Locate the cell with the specified text and output its (X, Y) center coordinate. 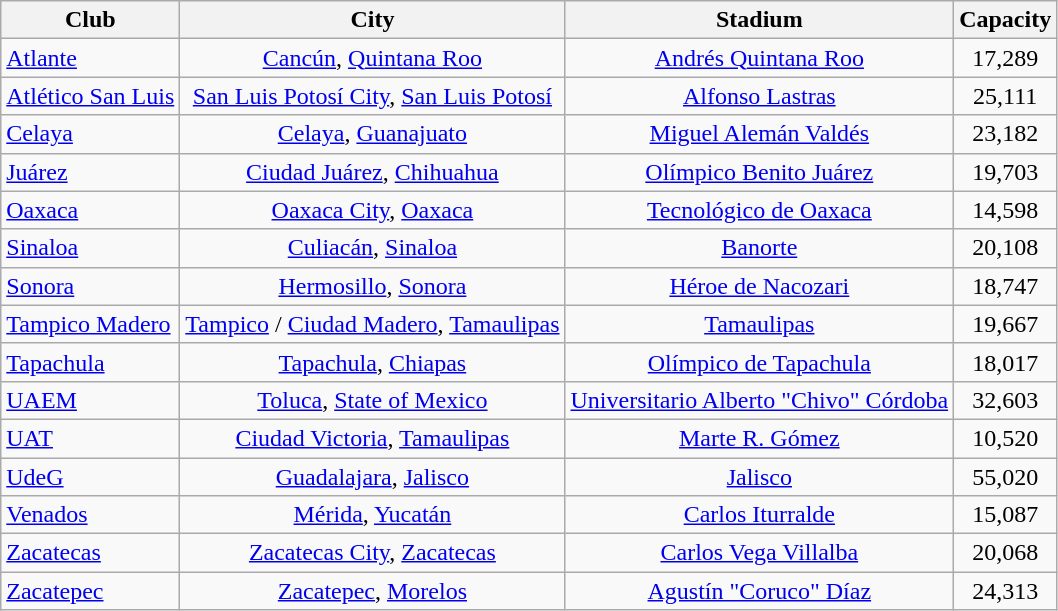
Sonora (90, 286)
Oaxaca (90, 210)
Culiacán, Sinaloa (372, 248)
Olímpico de Tapachula (760, 362)
Ciudad Juárez, Chihuahua (372, 172)
23,182 (1006, 134)
Mérida, Yucatán (372, 515)
19,667 (1006, 324)
Agustín "Coruco" Díaz (760, 591)
Tecnológico de Oaxaca (760, 210)
Zacatepec (90, 591)
Ciudad Victoria, Tamaulipas (372, 438)
Atlante (90, 58)
Oaxaca City, Oaxaca (372, 210)
UAT (90, 438)
10,520 (1006, 438)
Tampico / Ciudad Madero, Tamaulipas (372, 324)
City (372, 20)
Miguel Alemán Valdés (760, 134)
Carlos Iturralde (760, 515)
Jalisco (760, 477)
Celaya, Guanajuato (372, 134)
Venados (90, 515)
Capacity (1006, 20)
Club (90, 20)
Tapachula (90, 362)
Banorte (760, 248)
Carlos Vega Villalba (760, 553)
Juárez (90, 172)
Héroe de Nacozari (760, 286)
Tampico Madero (90, 324)
Sinaloa (90, 248)
18,017 (1006, 362)
Atlético San Luis (90, 96)
Olímpico Benito Juárez (760, 172)
Zacatepec, Morelos (372, 591)
20,068 (1006, 553)
Andrés Quintana Roo (760, 58)
18,747 (1006, 286)
55,020 (1006, 477)
25,111 (1006, 96)
Zacatecas (90, 553)
Universitario Alberto "Chivo" Córdoba (760, 400)
19,703 (1006, 172)
UAEM (90, 400)
24,313 (1006, 591)
Marte R. Gómez (760, 438)
15,087 (1006, 515)
Tamaulipas (760, 324)
17,289 (1006, 58)
32,603 (1006, 400)
Alfonso Lastras (760, 96)
14,598 (1006, 210)
Guadalajara, Jalisco (372, 477)
20,108 (1006, 248)
Cancún, Quintana Roo (372, 58)
Zacatecas City, Zacatecas (372, 553)
San Luis Potosí City, San Luis Potosí (372, 96)
Stadium (760, 20)
Tapachula, Chiapas (372, 362)
Toluca, State of Mexico (372, 400)
Hermosillo, Sonora (372, 286)
Celaya (90, 134)
UdeG (90, 477)
